For the text-containing cell, return its midpoint in (X, Y) coordinate format. 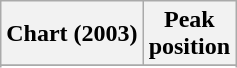
Chart (2003) (72, 34)
Peakposition (189, 34)
